Extract the [x, y] coordinate from the center of the cell holding the provided text.  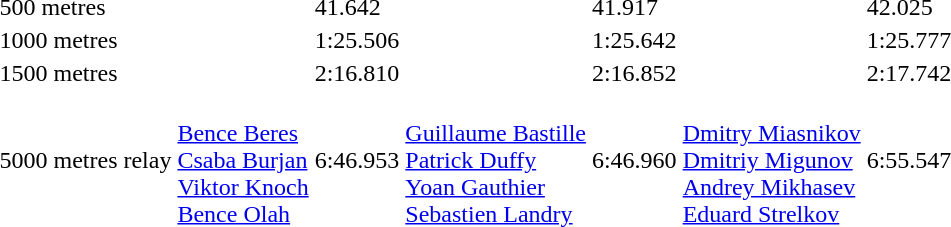
2:16.852 [634, 73]
1:25.642 [634, 40]
1:25.506 [357, 40]
2:16.810 [357, 73]
